Output the [X, Y] coordinate of the center of the cell containing the given text.  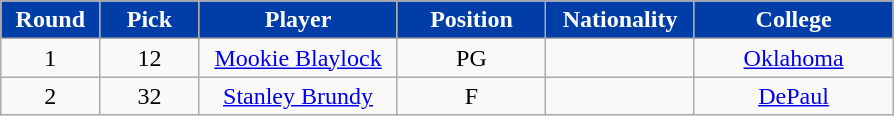
Round [50, 20]
DePaul [793, 96]
F [472, 96]
32 [150, 96]
Pick [150, 20]
Position [472, 20]
Nationality [620, 20]
Oklahoma [793, 58]
2 [50, 96]
Mookie Blaylock [298, 58]
Stanley Brundy [298, 96]
1 [50, 58]
12 [150, 58]
PG [472, 58]
College [793, 20]
Player [298, 20]
